Provide the (x, y) coordinate of the cell's center where the given text is located.  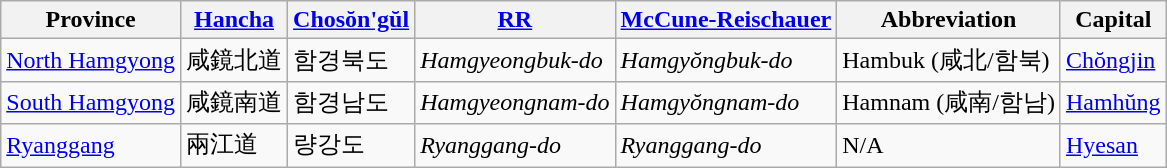
Chosŏn'gŭl (352, 20)
량강도 (352, 146)
Hyesan (1113, 146)
N/A (949, 146)
McCune-Reischauer (726, 20)
North Hamgyong (91, 60)
RR (515, 20)
함경남도 (352, 102)
함경북도 (352, 60)
Hamgyeongbuk-do (515, 60)
South Hamgyong (91, 102)
Hamgyeongnam-do (515, 102)
Hambuk (咸北/함북) (949, 60)
Chŏngjin (1113, 60)
Abbreviation (949, 20)
Hamhŭng (1113, 102)
Hamgyŏngnam-do (726, 102)
Capital (1113, 20)
Hamnam (咸南/함남) (949, 102)
Hamgyŏngbuk-do (726, 60)
咸鏡南道 (234, 102)
Province (91, 20)
Hancha (234, 20)
兩江道 (234, 146)
咸鏡北道 (234, 60)
Ryanggang (91, 146)
